Output the [x, y] coordinate of the center of the cell containing the given text.  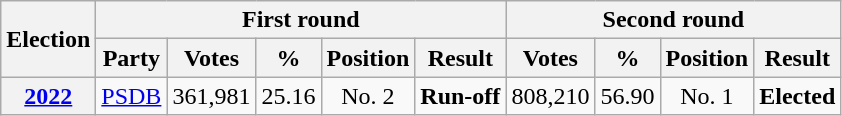
No. 2 [368, 96]
56.90 [628, 96]
361,981 [212, 96]
25.16 [288, 96]
808,210 [550, 96]
2022 [48, 96]
No. 1 [707, 96]
Second round [674, 20]
PSDB [132, 96]
Election [48, 39]
Elected [798, 96]
Run-off [460, 96]
First round [301, 20]
Party [132, 58]
